Provide the (X, Y) coordinate of the cell's center where the given text is located.  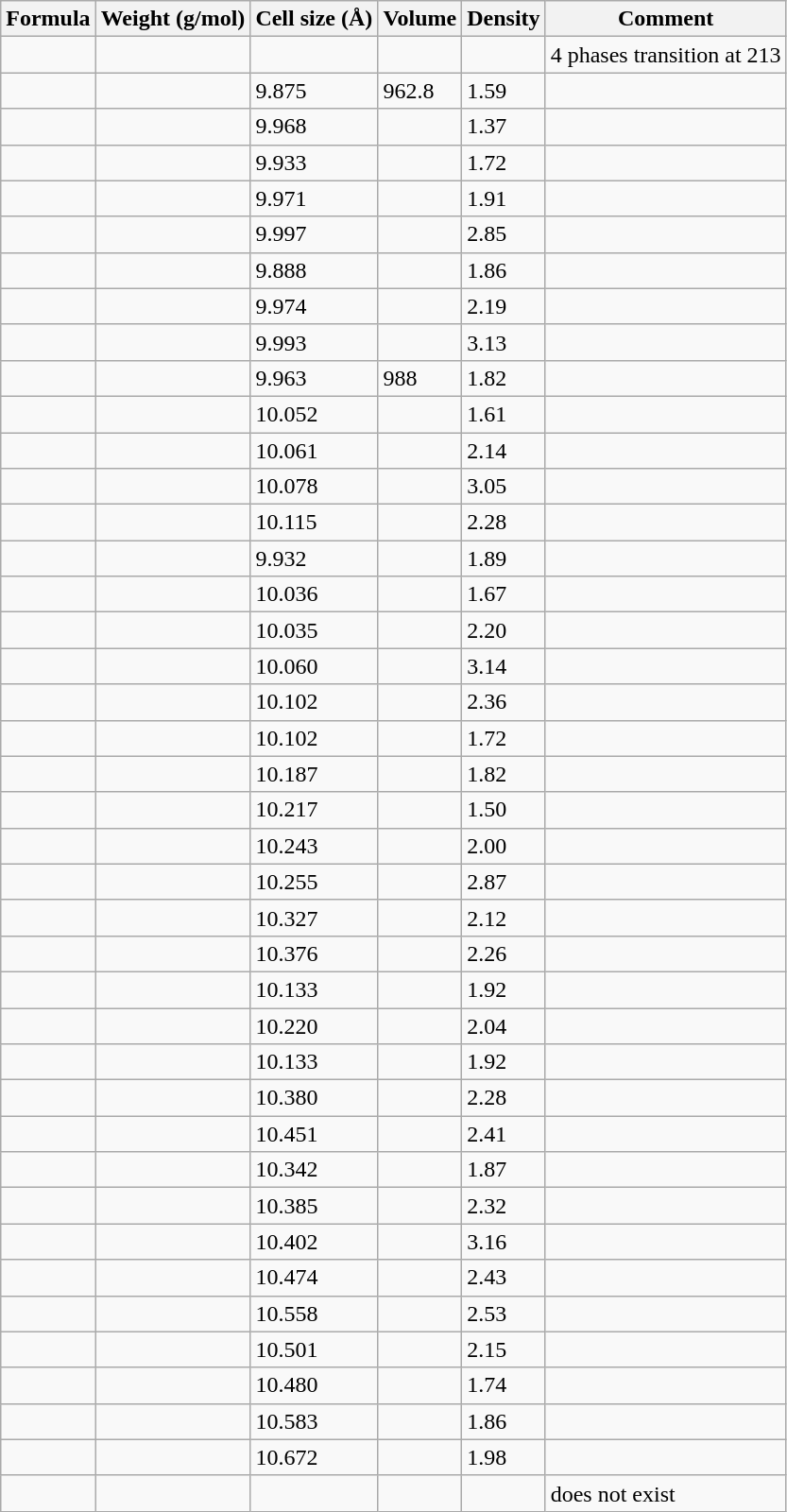
10.558 (314, 1314)
10.243 (314, 846)
988 (419, 378)
10.474 (314, 1278)
2.32 (504, 1206)
Volume (419, 19)
10.255 (314, 882)
9.968 (314, 127)
10.217 (314, 810)
10.451 (314, 1134)
1.89 (504, 558)
1.91 (504, 198)
does not exist (665, 1493)
10.078 (314, 487)
2.41 (504, 1134)
Formula (48, 19)
2.85 (504, 234)
9.971 (314, 198)
Density (504, 19)
3.14 (504, 666)
10.376 (314, 954)
2.36 (504, 702)
10.061 (314, 451)
9.888 (314, 270)
2.12 (504, 918)
3.05 (504, 487)
10.115 (314, 523)
Cell size (Å) (314, 19)
10.672 (314, 1457)
2.14 (504, 451)
1.50 (504, 810)
1.61 (504, 414)
10.583 (314, 1421)
Comment (665, 19)
1.74 (504, 1385)
10.380 (314, 1098)
9.932 (314, 558)
10.327 (314, 918)
10.402 (314, 1242)
10.342 (314, 1170)
2.53 (504, 1314)
9.974 (314, 306)
1.98 (504, 1457)
1.67 (504, 594)
1.37 (504, 127)
2.20 (504, 630)
9.933 (314, 163)
9.997 (314, 234)
10.385 (314, 1206)
10.480 (314, 1385)
10.060 (314, 666)
962.8 (419, 91)
2.43 (504, 1278)
10.501 (314, 1349)
2.26 (504, 954)
2.15 (504, 1349)
3.13 (504, 342)
Weight (g/mol) (173, 19)
10.052 (314, 414)
10.187 (314, 774)
1.59 (504, 91)
2.00 (504, 846)
2.19 (504, 306)
2.04 (504, 1025)
9.963 (314, 378)
9.993 (314, 342)
9.875 (314, 91)
1.87 (504, 1170)
10.035 (314, 630)
2.87 (504, 882)
3.16 (504, 1242)
4 phases transition at 213 (665, 55)
10.036 (314, 594)
10.220 (314, 1025)
